Detect which cell encompasses the target text, then output its [x, y] center coordinate. 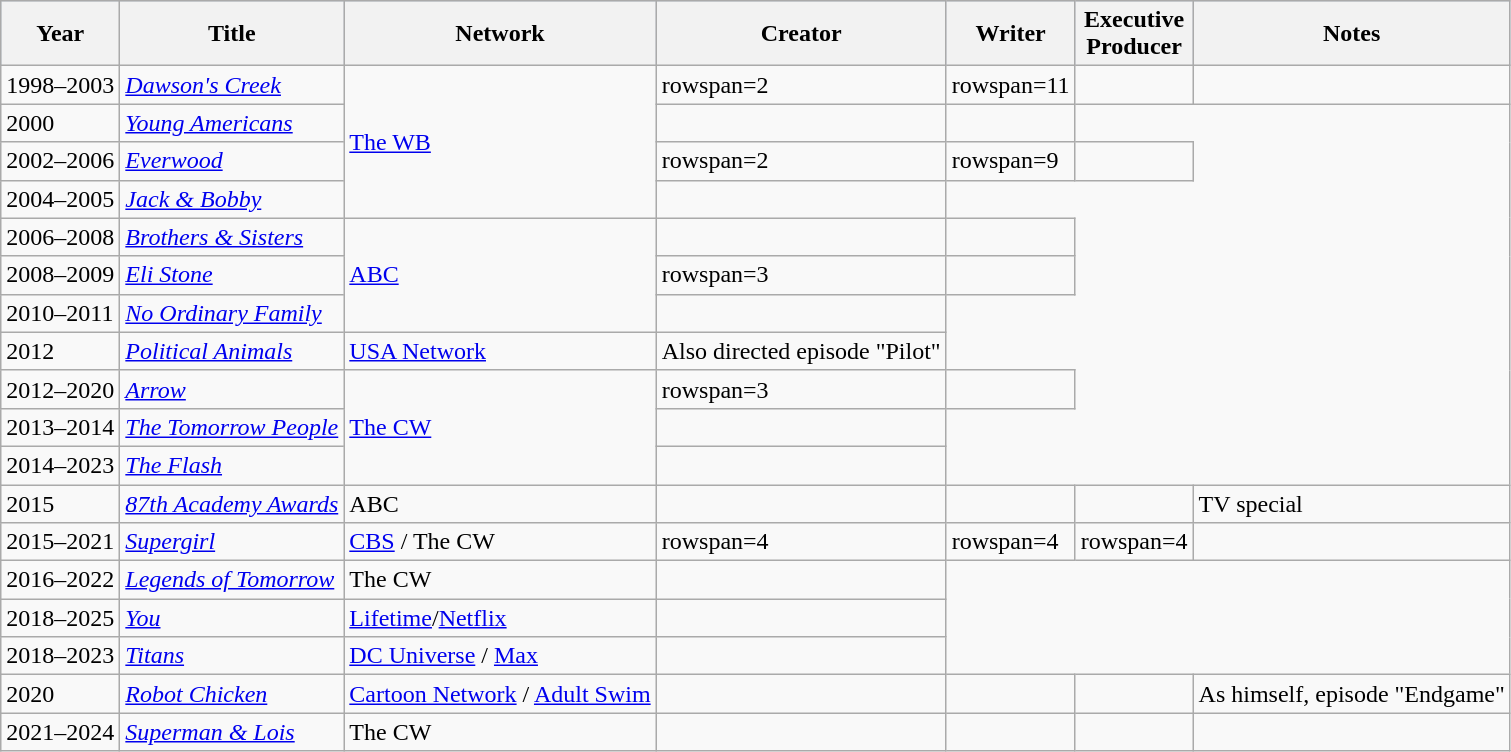
As himself, episode "Endgame" [1352, 694]
Everwood [232, 161]
2004–2005 [60, 199]
2015 [60, 503]
USA Network [500, 351]
Legends of Tomorrow [232, 580]
Lifetime/Netflix [500, 618]
1998–2003 [60, 85]
Writer [1010, 34]
Year [60, 34]
Titans [232, 656]
Brothers & Sisters [232, 237]
2013–2014 [60, 427]
2008–2009 [60, 275]
Eli Stone [232, 275]
The Flash [232, 465]
2015–2021 [60, 542]
Robot Chicken [232, 694]
Jack & Bobby [232, 199]
2014–2023 [60, 465]
No Ordinary Family [232, 313]
rowspan=9 [1010, 161]
Also directed episode "Pilot" [801, 351]
You [232, 618]
87th Academy Awards [232, 503]
The Tomorrow People [232, 427]
Dawson's Creek [232, 85]
ExecutiveProducer [1134, 34]
Title [232, 34]
2002–2006 [60, 161]
2018–2023 [60, 656]
Notes [1352, 34]
2000 [60, 123]
2016–2022 [60, 580]
Superman & Lois [232, 732]
Creator [801, 34]
2018–2025 [60, 618]
Supergirl [232, 542]
2012–2020 [60, 389]
Cartoon Network / Adult Swim [500, 694]
Network [500, 34]
CBS / The CW [500, 542]
2021–2024 [60, 732]
Political Animals [232, 351]
Arrow [232, 389]
rowspan=11 [1010, 85]
Young Americans [232, 123]
2012 [60, 351]
2020 [60, 694]
The WB [500, 142]
DC Universe / Max [500, 656]
2006–2008 [60, 237]
TV special [1352, 503]
2010–2011 [60, 313]
